Determine the [x, y] coordinate at the center of the cell enclosing the given text.  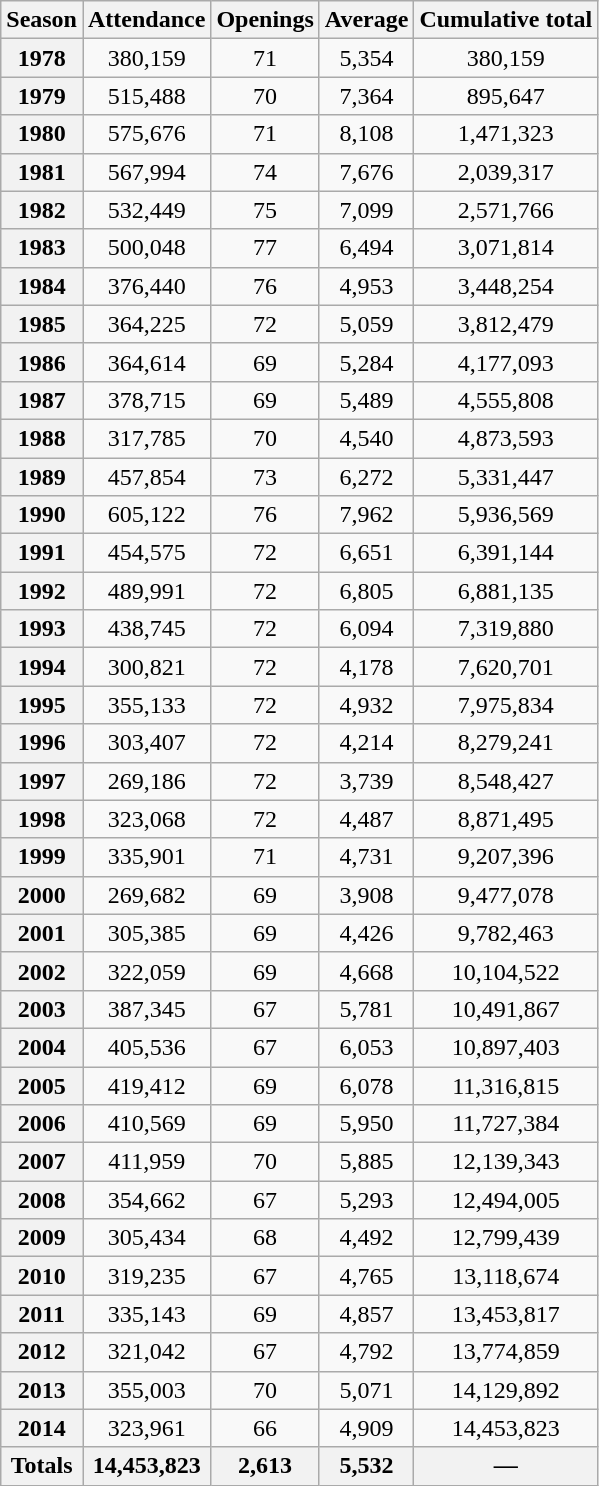
— [506, 1466]
6,094 [366, 629]
1996 [42, 743]
12,139,343 [506, 1162]
2011 [42, 1314]
4,731 [366, 857]
454,575 [146, 553]
321,042 [146, 1352]
7,962 [366, 515]
323,068 [146, 819]
1984 [42, 286]
5,532 [366, 1466]
3,071,814 [506, 248]
7,364 [366, 96]
438,745 [146, 629]
4,857 [366, 1314]
74 [265, 172]
1978 [42, 58]
11,727,384 [506, 1124]
4,765 [366, 1276]
7,676 [366, 172]
378,715 [146, 400]
376,440 [146, 286]
11,316,815 [506, 1085]
5,950 [366, 1124]
6,078 [366, 1085]
4,873,593 [506, 438]
1987 [42, 400]
2,613 [265, 1466]
364,225 [146, 324]
457,854 [146, 477]
567,994 [146, 172]
1989 [42, 477]
4,178 [366, 667]
269,682 [146, 895]
2009 [42, 1238]
13,453,817 [506, 1314]
305,385 [146, 933]
2008 [42, 1200]
1980 [42, 134]
405,536 [146, 1047]
2012 [42, 1352]
5,331,447 [506, 477]
3,739 [366, 781]
1997 [42, 781]
2007 [42, 1162]
489,991 [146, 591]
305,434 [146, 1238]
2006 [42, 1124]
5,781 [366, 1009]
2001 [42, 933]
Attendance [146, 20]
1992 [42, 591]
1983 [42, 248]
1982 [42, 210]
Cumulative total [506, 20]
6,272 [366, 477]
13,118,674 [506, 1276]
335,143 [146, 1314]
13,774,859 [506, 1352]
4,177,093 [506, 362]
4,540 [366, 438]
6,881,135 [506, 591]
303,407 [146, 743]
322,059 [146, 971]
4,792 [366, 1352]
8,108 [366, 134]
2010 [42, 1276]
5,284 [366, 362]
419,412 [146, 1085]
300,821 [146, 667]
14,129,892 [506, 1390]
354,662 [146, 1200]
4,909 [366, 1428]
323,961 [146, 1428]
8,279,241 [506, 743]
73 [265, 477]
355,133 [146, 705]
319,235 [146, 1276]
7,319,880 [506, 629]
1988 [42, 438]
5,071 [366, 1390]
1979 [42, 96]
66 [265, 1428]
575,676 [146, 134]
Average [366, 20]
895,647 [506, 96]
1998 [42, 819]
5,293 [366, 1200]
355,003 [146, 1390]
9,782,463 [506, 933]
6,494 [366, 248]
364,614 [146, 362]
Totals [42, 1466]
5,489 [366, 400]
4,214 [366, 743]
3,908 [366, 895]
3,812,479 [506, 324]
515,488 [146, 96]
1981 [42, 172]
2002 [42, 971]
2003 [42, 1009]
4,492 [366, 1238]
3,448,254 [506, 286]
1999 [42, 857]
1995 [42, 705]
6,053 [366, 1047]
9,207,396 [506, 857]
2,571,766 [506, 210]
4,426 [366, 933]
Season [42, 20]
1985 [42, 324]
317,785 [146, 438]
5,885 [366, 1162]
4,932 [366, 705]
269,186 [146, 781]
410,569 [146, 1124]
77 [265, 248]
2005 [42, 1085]
1991 [42, 553]
6,805 [366, 591]
9,477,078 [506, 895]
532,449 [146, 210]
7,975,834 [506, 705]
500,048 [146, 248]
411,959 [146, 1162]
6,391,144 [506, 553]
2004 [42, 1047]
1,471,323 [506, 134]
4,555,808 [506, 400]
1993 [42, 629]
1986 [42, 362]
75 [265, 210]
8,548,427 [506, 781]
2000 [42, 895]
2013 [42, 1390]
68 [265, 1238]
2,039,317 [506, 172]
12,799,439 [506, 1238]
1994 [42, 667]
10,491,867 [506, 1009]
4,668 [366, 971]
7,620,701 [506, 667]
6,651 [366, 553]
1990 [42, 515]
10,104,522 [506, 971]
335,901 [146, 857]
12,494,005 [506, 1200]
4,953 [366, 286]
7,099 [366, 210]
4,487 [366, 819]
10,897,403 [506, 1047]
2014 [42, 1428]
Openings [265, 20]
387,345 [146, 1009]
5,354 [366, 58]
605,122 [146, 515]
5,936,569 [506, 515]
5,059 [366, 324]
8,871,495 [506, 819]
